For the text-containing cell, return its midpoint in (x, y) coordinate format. 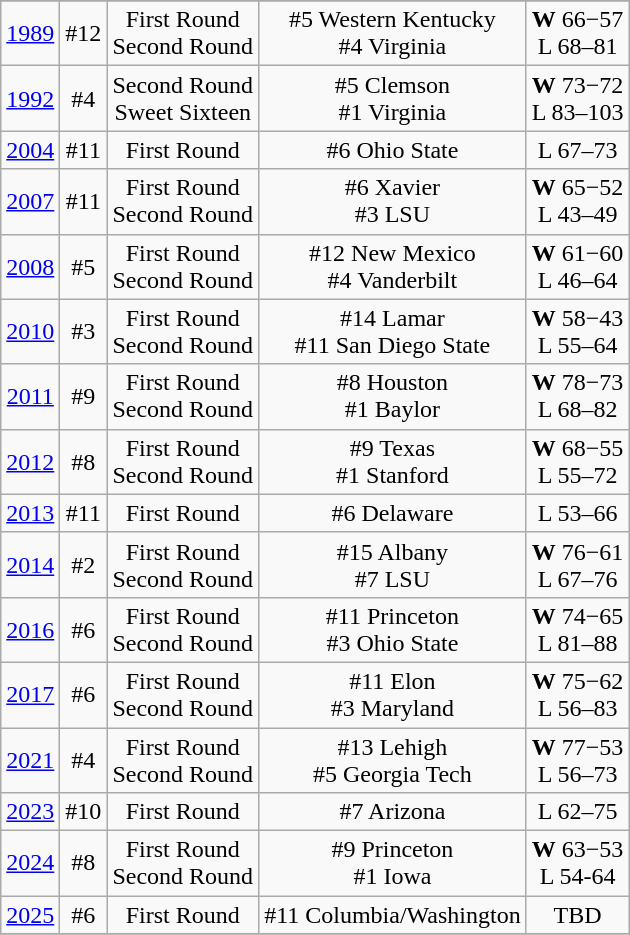
2007 (30, 202)
#7 Arizona (393, 812)
#6 Delaware (393, 513)
#15 Albany#7 LSU (393, 564)
#12 (84, 34)
L 67–73 (578, 150)
W 76−61L 67–76 (578, 564)
W 73−72L 83–103 (578, 98)
#8 Houston#1 Baylor (393, 396)
#11 Columbia/Washington (393, 915)
#9 Texas#1 Stanford (393, 462)
#10 (84, 812)
#13 Lehigh#5 Georgia Tech (393, 760)
#9 (84, 396)
1992 (30, 98)
W 77−53L 56–73 (578, 760)
2008 (30, 266)
W 61−60L 46–64 (578, 266)
2004 (30, 150)
#6 Xavier#3 LSU (393, 202)
L 62–75 (578, 812)
2012 (30, 462)
2025 (30, 915)
W 66−57L 68–81 (578, 34)
#5 Clemson#1 Virginia (393, 98)
2011 (30, 396)
2010 (30, 332)
TBD (578, 915)
1989 (30, 34)
W 75−62L 56–83 (578, 694)
#11 Elon#3 Maryland (393, 694)
2016 (30, 630)
L 53–66 (578, 513)
2017 (30, 694)
2021 (30, 760)
Second RoundSweet Sixteen (183, 98)
#11 Princeton#3 Ohio State (393, 630)
#3 (84, 332)
W 63−53L 54-64 (578, 864)
2014 (30, 564)
W 74−65L 81–88 (578, 630)
W 68−55L 55–72 (578, 462)
#5 (84, 266)
2024 (30, 864)
#12 New Mexico#4 Vanderbilt (393, 266)
2023 (30, 812)
W 65−52L 43–49 (578, 202)
#2 (84, 564)
#6 Ohio State (393, 150)
#14 Lamar#11 San Diego State (393, 332)
W 58−43L 55–64 (578, 332)
#5 Western Kentucky#4 Virginia (393, 34)
#9 Princeton#1 Iowa (393, 864)
2013 (30, 513)
W 78−73L 68–82 (578, 396)
